From the cell containing the given text, extract its center point as (x, y) coordinate. 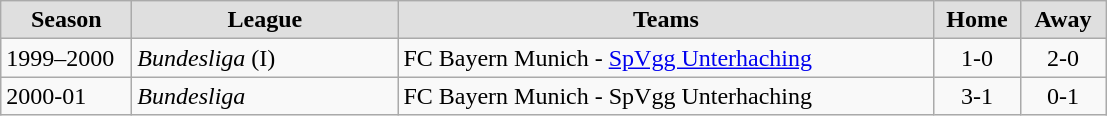
0-1 (1063, 96)
League (265, 20)
Home (977, 20)
Bundesliga (265, 96)
Teams (666, 20)
1-0 (977, 58)
Away (1063, 20)
Season (66, 20)
2000-01 (66, 96)
2-0 (1063, 58)
3-1 (977, 96)
Bundesliga (I) (265, 58)
1999–2000 (66, 58)
